Locate the cell with the specified text and output its (X, Y) center coordinate. 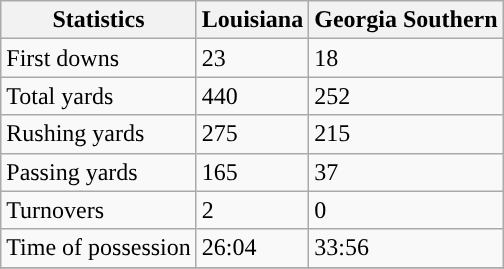
23 (252, 58)
33:56 (406, 248)
18 (406, 58)
Time of possession (99, 248)
252 (406, 96)
Turnovers (99, 210)
165 (252, 172)
Louisiana (252, 20)
2 (252, 210)
First downs (99, 58)
Passing yards (99, 172)
26:04 (252, 248)
215 (406, 134)
Rushing yards (99, 134)
0 (406, 210)
Georgia Southern (406, 20)
440 (252, 96)
Statistics (99, 20)
275 (252, 134)
Total yards (99, 96)
37 (406, 172)
